Locate the cell with the specified text and output its [x, y] center coordinate. 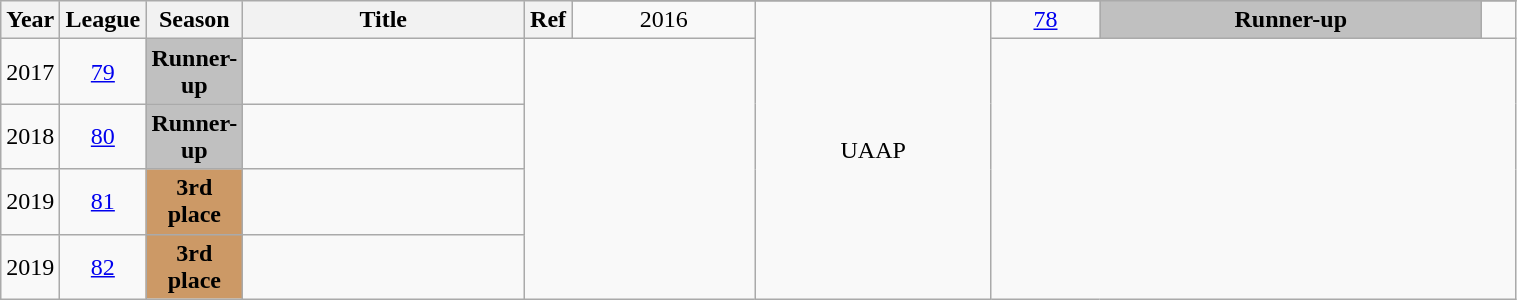
UAAP [873, 150]
Title [384, 20]
2016 [664, 20]
League [103, 20]
2017 [30, 72]
78 [1045, 20]
81 [103, 202]
80 [103, 136]
Year [30, 20]
Season [194, 20]
Ref [548, 20]
2018 [30, 136]
79 [103, 72]
82 [103, 266]
